Detect which cell encompasses the target text, then output its [X, Y] center coordinate. 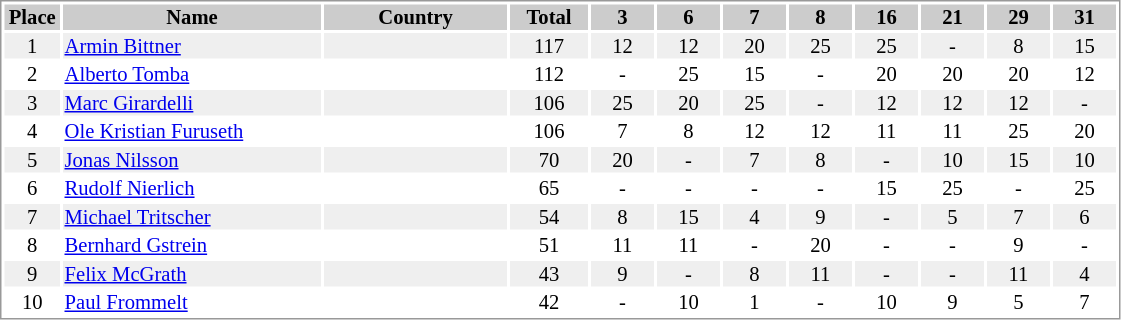
43 [549, 274]
117 [549, 46]
2 [32, 75]
112 [549, 75]
Michael Tritscher [192, 217]
70 [549, 160]
Felix McGrath [192, 274]
Marc Girardelli [192, 103]
51 [549, 245]
Rudolf Nierlich [192, 189]
Bernhard Gstrein [192, 245]
42 [549, 303]
Country [416, 17]
Alberto Tomba [192, 75]
21 [952, 17]
Armin Bittner [192, 46]
29 [1018, 17]
31 [1084, 17]
Total [549, 17]
Paul Frommelt [192, 303]
Jonas Nilsson [192, 160]
Ole Kristian Furuseth [192, 131]
Place [32, 17]
Name [192, 17]
65 [549, 189]
54 [549, 217]
16 [886, 17]
